Extract the [X, Y] coordinate from the center of the cell holding the provided text.  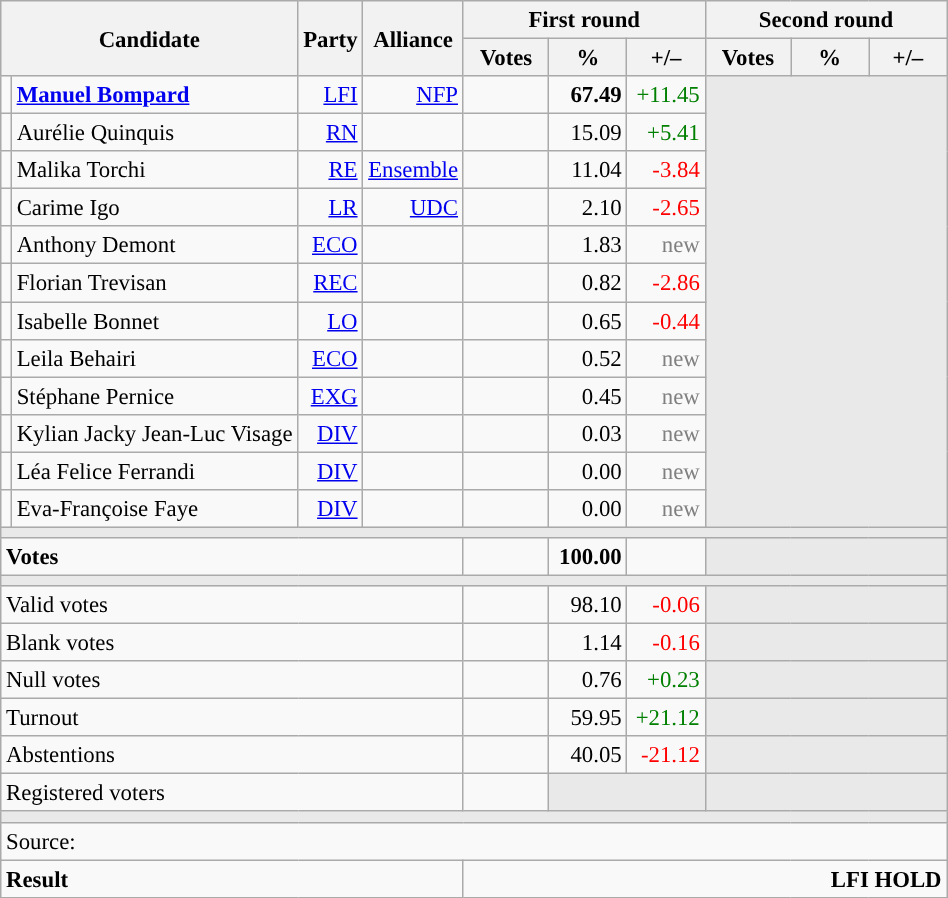
Isabelle Bonnet [154, 321]
Anthony Demont [154, 245]
Candidate [150, 38]
Blank votes [232, 643]
Turnout [232, 718]
-21.12 [666, 755]
0.65 [588, 321]
Second round [826, 20]
Eva-Françoise Faye [154, 509]
Null votes [232, 680]
LFI HOLD [705, 879]
First round [584, 20]
0.03 [588, 433]
0.76 [588, 680]
1.14 [588, 643]
+11.45 [666, 95]
0.45 [588, 396]
Manuel Bompard [154, 95]
-0.06 [666, 605]
Registered voters [232, 793]
100.00 [588, 557]
Leila Behairi [154, 358]
-2.65 [666, 208]
LR [330, 208]
Valid votes [232, 605]
-0.16 [666, 643]
Florian Trevisan [154, 283]
40.05 [588, 755]
Carime Igo [154, 208]
67.49 [588, 95]
Source: [474, 841]
Léa Felice Ferrandi [154, 471]
Ensemble [413, 170]
RN [330, 133]
98.10 [588, 605]
-2.86 [666, 283]
NFP [413, 95]
Alliance [413, 38]
Abstentions [232, 755]
Party [330, 38]
RE [330, 170]
1.83 [588, 245]
UDC [413, 208]
REC [330, 283]
LO [330, 321]
Result [232, 879]
+21.12 [666, 718]
Kylian Jacky Jean-Luc Visage [154, 433]
2.10 [588, 208]
+5.41 [666, 133]
0.82 [588, 283]
15.09 [588, 133]
0.52 [588, 358]
LFI [330, 95]
Aurélie Quinquis [154, 133]
-0.44 [666, 321]
59.95 [588, 718]
11.04 [588, 170]
Stéphane Pernice [154, 396]
EXG [330, 396]
-3.84 [666, 170]
Malika Torchi [154, 170]
+0.23 [666, 680]
